Pinpoint the cell where the given text exists, returning its [x, y] midpoint coordinate. 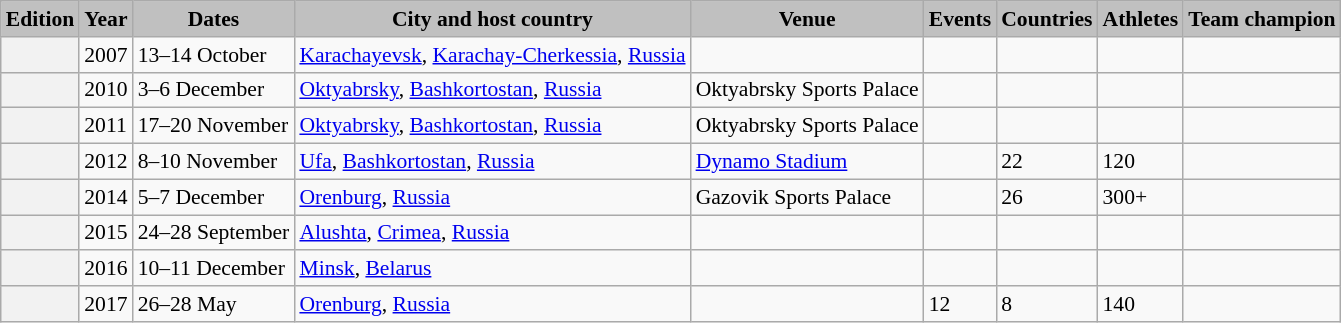
Dates [214, 19]
13–14 October [214, 55]
Team champion [1262, 19]
City and host country [492, 19]
8 [1046, 304]
2012 [106, 162]
2015 [106, 233]
300+ [1140, 197]
Dynamo Stadium [808, 162]
2010 [106, 90]
Athletes [1140, 19]
Events [960, 19]
Edition [40, 19]
10–11 December [214, 269]
24–28 September [214, 233]
Year [106, 19]
3–6 December [214, 90]
8–10 November [214, 162]
2016 [106, 269]
Ufa, Bashkortostan, Russia [492, 162]
Countries [1046, 19]
Gazovik Sports Palace [808, 197]
2017 [106, 304]
Karachayevsk, Karachay-Cherkessia, Russia [492, 55]
22 [1046, 162]
140 [1140, 304]
2007 [106, 55]
17–20 November [214, 126]
12 [960, 304]
Venue [808, 19]
2014 [106, 197]
120 [1140, 162]
Minsk, Belarus [492, 269]
Alushta, Crimea, Russia [492, 233]
2011 [106, 126]
26–28 May [214, 304]
5–7 December [214, 197]
26 [1046, 197]
